Identify which cell holds the provided text, then report its [x, y] central coordinate. 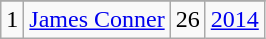
2014 [234, 20]
1 [12, 20]
26 [188, 20]
James Conner [97, 20]
